Capture the cell that displays the provided text and extract its (x, y) central coordinate. 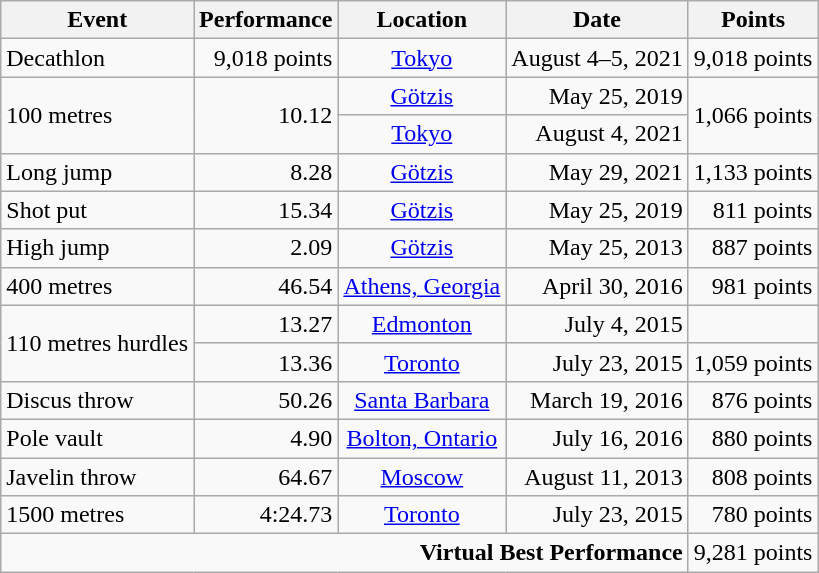
Decathlon (98, 58)
Discus throw (98, 400)
Pole vault (98, 438)
9,281 points (753, 553)
13.36 (266, 362)
8.28 (266, 172)
981 points (753, 286)
July 4, 2015 (597, 324)
Location (422, 20)
Event (98, 20)
15.34 (266, 210)
Date (597, 20)
2.09 (266, 248)
Moscow (422, 477)
Edmonton (422, 324)
May 29, 2021 (597, 172)
1,066 points (753, 115)
880 points (753, 438)
Santa Barbara (422, 400)
July 16, 2016 (597, 438)
May 25, 2013 (597, 248)
10.12 (266, 115)
Athens, Georgia (422, 286)
64.67 (266, 477)
4.90 (266, 438)
808 points (753, 477)
April 30, 2016 (597, 286)
August 4–5, 2021 (597, 58)
4:24.73 (266, 515)
Shot put (98, 210)
August 4, 2021 (597, 134)
1,059 points (753, 362)
Performance (266, 20)
876 points (753, 400)
13.27 (266, 324)
August 11, 2013 (597, 477)
Long jump (98, 172)
Bolton, Ontario (422, 438)
811 points (753, 210)
March 19, 2016 (597, 400)
887 points (753, 248)
1500 metres (98, 515)
50.26 (266, 400)
110 metres hurdles (98, 343)
1,133 points (753, 172)
Virtual Best Performance (344, 553)
46.54 (266, 286)
High jump (98, 248)
Javelin throw (98, 477)
100 metres (98, 115)
Points (753, 20)
780 points (753, 515)
400 metres (98, 286)
